Return the [x, y] coordinate for the center point of the cell that contains the specified text.  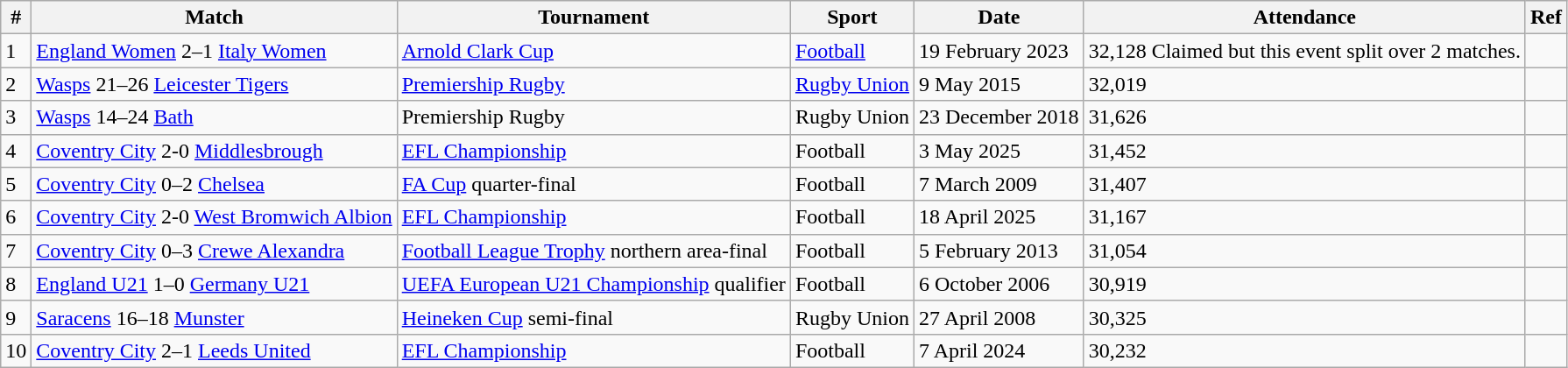
31,452 [1304, 151]
Coventry City 2-0 West Bromwich Albion [214, 217]
6 [16, 217]
3 May 2025 [999, 151]
31,407 [1304, 184]
Arnold Clark Cup [594, 51]
9 May 2015 [999, 84]
30,232 [1304, 350]
FA Cup quarter-final [594, 184]
7 March 2009 [999, 184]
6 October 2006 [999, 284]
10 [16, 350]
Coventry City 2–1 Leeds United [214, 350]
7 [16, 251]
31,626 [1304, 117]
Football League Trophy northern area-final [594, 251]
30,325 [1304, 317]
Heineken Cup semi-final [594, 317]
Coventry City 2-0 Middlesbrough [214, 151]
5 [16, 184]
32,019 [1304, 84]
18 April 2025 [999, 217]
UEFA European U21 Championship qualifier [594, 284]
30,919 [1304, 284]
Wasps 21–26 Leicester Tigers [214, 84]
2 [16, 84]
Coventry City 0–3 Crewe Alexandra [214, 251]
England U21 1–0 Germany U21 [214, 284]
# [16, 18]
Date [999, 18]
8 [16, 284]
9 [16, 317]
19 February 2023 [999, 51]
5 February 2013 [999, 251]
1 [16, 51]
Attendance [1304, 18]
Match [214, 18]
31,167 [1304, 217]
Sport [851, 18]
Coventry City 0–2 Chelsea [214, 184]
32,128 Claimed but this event split over 2 matches. [1304, 51]
31,054 [1304, 251]
27 April 2008 [999, 317]
England Women 2–1 Italy Women [214, 51]
Ref [1545, 18]
Saracens 16–18 Munster [214, 317]
23 December 2018 [999, 117]
3 [16, 117]
7 April 2024 [999, 350]
Tournament [594, 18]
Wasps 14–24 Bath [214, 117]
4 [16, 151]
